Determine the (X, Y) coordinate at the center of the cell enclosing the given text.  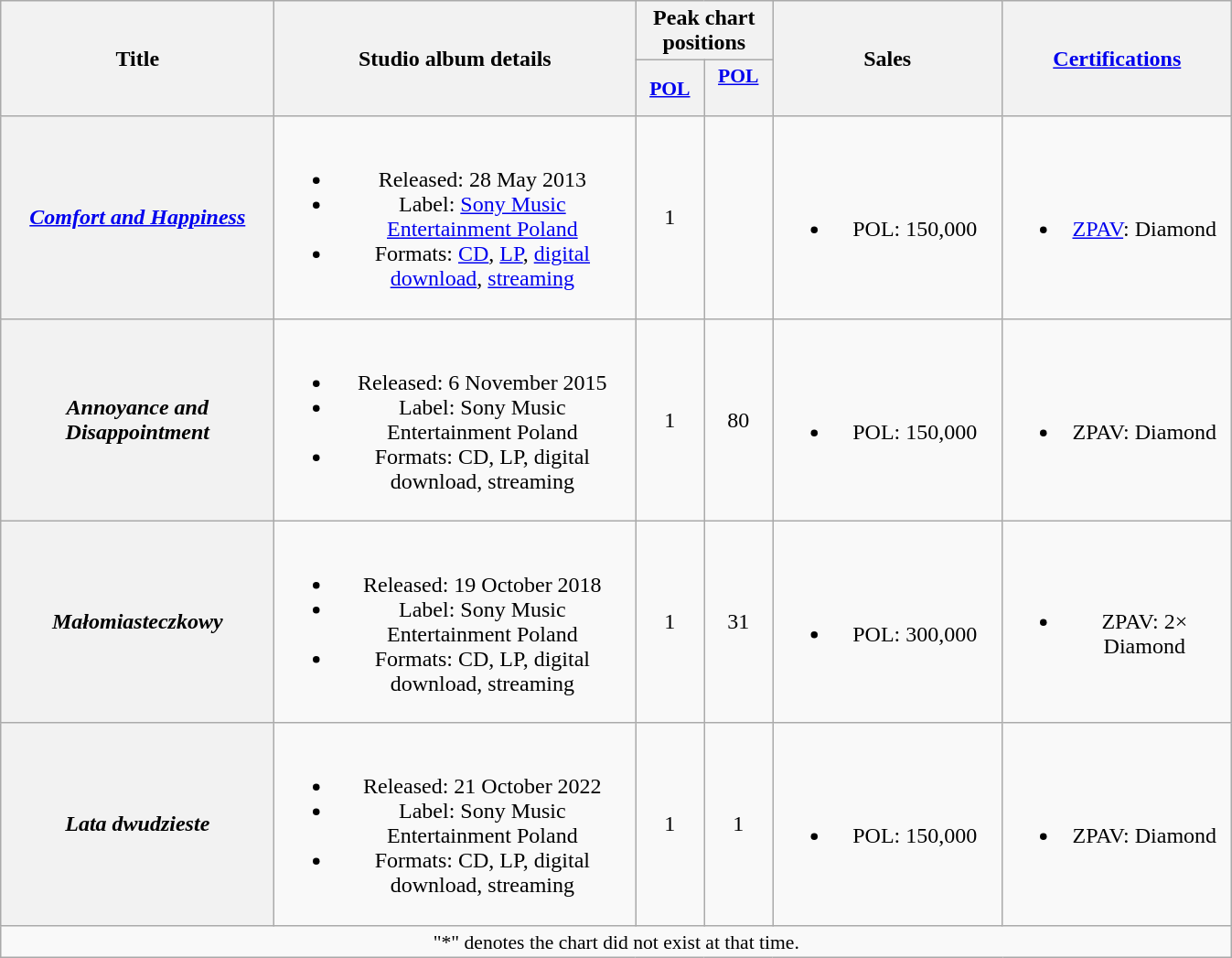
31 (739, 622)
Comfort and Happiness (137, 218)
80 (739, 419)
Peak chart positions (704, 31)
Released: 21 October 2022Label: Sony Music Entertainment PolandFormats: CD, LP, digital download, streaming (455, 823)
Lata dwudzieste (137, 823)
Released: 19 October 2018Label: Sony Music Entertainment PolandFormats: CD, LP, digital download, streaming (455, 622)
"*" denotes the chart did not exist at that time. (616, 942)
ZPAV: 2× Diamond (1118, 622)
Released: 6 November 2015Label: Sony Music Entertainment PolandFormats: CD, LP, digital download, streaming (455, 419)
Title (137, 59)
POL: 300,000 (887, 622)
Studio album details (455, 59)
Released: 28 May 2013Label: Sony Music Entertainment PolandFormats: CD, LP, digital download, streaming (455, 218)
Sales (887, 59)
Annoyance and Disappointment (137, 419)
Certifications (1118, 59)
Małomiasteczkowy (137, 622)
